Pinpoint the cell where the given text exists, returning its [X, Y] midpoint coordinate. 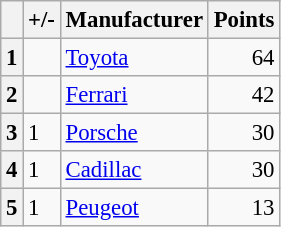
Toyota [134, 58]
Cadillac [134, 170]
Peugeot [134, 208]
Manufacturer [134, 20]
5 [12, 208]
3 [12, 133]
64 [244, 58]
+/- [42, 20]
42 [244, 95]
Ferrari [134, 95]
Points [244, 20]
Porsche [134, 133]
13 [244, 208]
4 [12, 170]
2 [12, 95]
